Capture the cell that displays the provided text and extract its [X, Y] central coordinate. 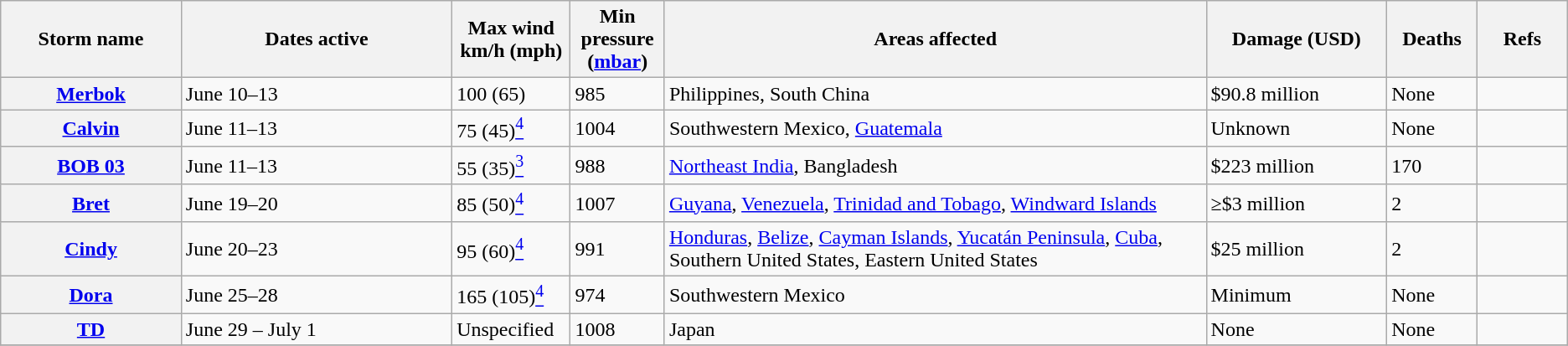
Dora [91, 295]
June 20–23 [317, 250]
170 [1432, 166]
Guyana, Venezuela, Trinidad and Tobago, Windward Islands [935, 203]
Honduras, Belize, Cayman Islands, Yucatán Peninsula, Cuba, Southern United States, Eastern United States [935, 250]
≥$3 million [1297, 203]
BOB 03 [91, 166]
Minimum [1297, 295]
Southwestern Mexico, Guatemala [935, 129]
85 (50)4 [511, 203]
988 [617, 166]
Max wind km/h (mph) [511, 39]
100 (65) [511, 94]
Min pressure (mbar) [617, 39]
$25 million [1297, 250]
Bret [91, 203]
Calvin [91, 129]
June 25–28 [317, 295]
June 29 – July 1 [317, 329]
75 (45)4 [511, 129]
991 [617, 250]
Unknown [1297, 129]
974 [617, 295]
Areas affected [935, 39]
55 (35)3 [511, 166]
Cindy [91, 250]
Northeast India, Bangladesh [935, 166]
Dates active [317, 39]
$90.8 million [1297, 94]
Japan [935, 329]
165 (105)4 [511, 295]
1008 [617, 329]
985 [617, 94]
1007 [617, 203]
June 10–13 [317, 94]
Merbok [91, 94]
Storm name [91, 39]
95 (60)4 [511, 250]
June 19–20 [317, 203]
1004 [617, 129]
Damage (USD) [1297, 39]
Refs [1522, 39]
TD [91, 329]
Southwestern Mexico [935, 295]
Philippines, South China [935, 94]
$223 million [1297, 166]
Deaths [1432, 39]
Unspecified [511, 329]
